From the cell containing the given text, extract its center point as (X, Y) coordinate. 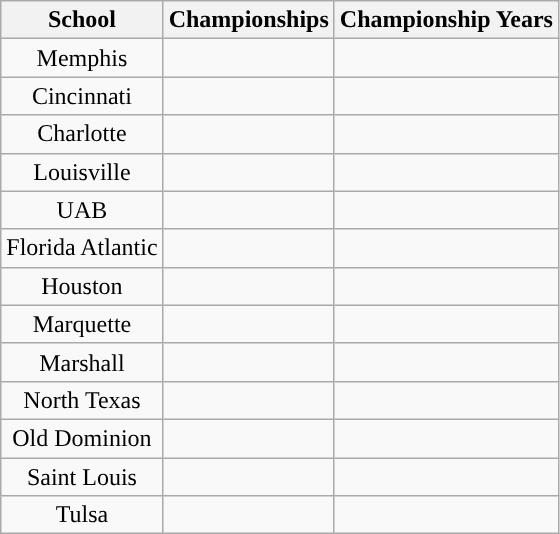
Cincinnati (82, 96)
Championship Years (446, 20)
UAB (82, 210)
Saint Louis (82, 477)
Championships (248, 20)
Louisville (82, 172)
Florida Atlantic (82, 248)
Charlotte (82, 134)
School (82, 20)
Tulsa (82, 515)
Old Dominion (82, 438)
Marquette (82, 324)
North Texas (82, 400)
Memphis (82, 58)
Marshall (82, 362)
Houston (82, 286)
